Identify which cell holds the provided text, then report its (X, Y) central coordinate. 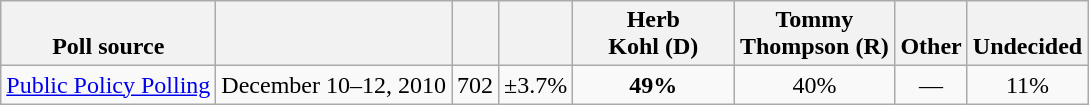
Other (931, 34)
702 (476, 85)
Undecided (1027, 34)
11% (1027, 85)
TommyThompson (R) (814, 34)
December 10–12, 2010 (334, 85)
HerbKohl (D) (654, 34)
40% (814, 85)
±3.7% (536, 85)
Public Policy Polling (108, 85)
— (931, 85)
Poll source (108, 34)
49% (654, 85)
